Capture the cell that displays the provided text and extract its (X, Y) central coordinate. 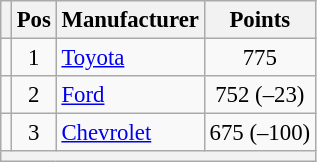
752 (–23) (260, 95)
Manufacturer (130, 20)
Points (260, 20)
Pos (34, 20)
675 (–100) (260, 133)
1 (34, 58)
775 (260, 58)
Toyota (130, 58)
3 (34, 133)
Ford (130, 95)
2 (34, 95)
Chevrolet (130, 133)
